From the cell containing the given text, extract its center point as (X, Y) coordinate. 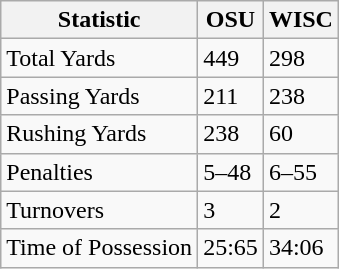
25:65 (231, 248)
449 (231, 58)
3 (231, 210)
5–48 (231, 172)
Turnovers (100, 210)
34:06 (300, 248)
Passing Yards (100, 96)
Statistic (100, 20)
WISC (300, 20)
OSU (231, 20)
60 (300, 134)
6–55 (300, 172)
Rushing Yards (100, 134)
298 (300, 58)
Penalties (100, 172)
211 (231, 96)
Time of Possession (100, 248)
2 (300, 210)
Total Yards (100, 58)
